Determine the (X, Y) coordinate at the center of the cell enclosing the given text.  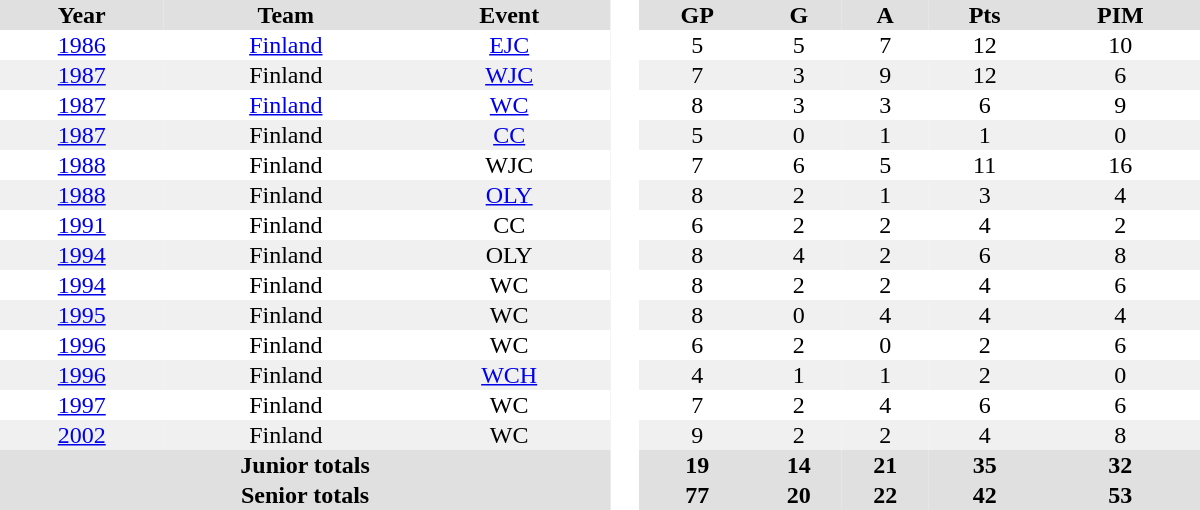
Pts (985, 15)
35 (985, 465)
19 (697, 465)
53 (1120, 495)
PIM (1120, 15)
Senior totals (305, 495)
42 (985, 495)
32 (1120, 465)
Team (286, 15)
EJC (509, 45)
77 (697, 495)
GP (697, 15)
10 (1120, 45)
21 (886, 465)
22 (886, 495)
14 (798, 465)
Junior totals (305, 465)
1995 (82, 315)
16 (1120, 165)
Year (82, 15)
WCH (509, 375)
Event (509, 15)
A (886, 15)
1986 (82, 45)
20 (798, 495)
1991 (82, 225)
1997 (82, 405)
11 (985, 165)
2002 (82, 435)
G (798, 15)
